Output the [X, Y] coordinate of the center of the cell containing the given text.  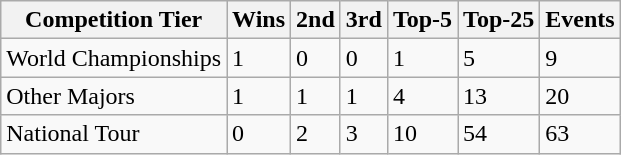
13 [499, 96]
Wins [259, 20]
2nd [316, 20]
3rd [364, 20]
9 [580, 58]
20 [580, 96]
Other Majors [114, 96]
National Tour [114, 134]
Competition Tier [114, 20]
3 [364, 134]
World Championships [114, 58]
5 [499, 58]
10 [422, 134]
Top-5 [422, 20]
Top-25 [499, 20]
63 [580, 134]
2 [316, 134]
54 [499, 134]
Events [580, 20]
4 [422, 96]
